Find where the given text appears and provide that cell's center as [x, y] coordinate. 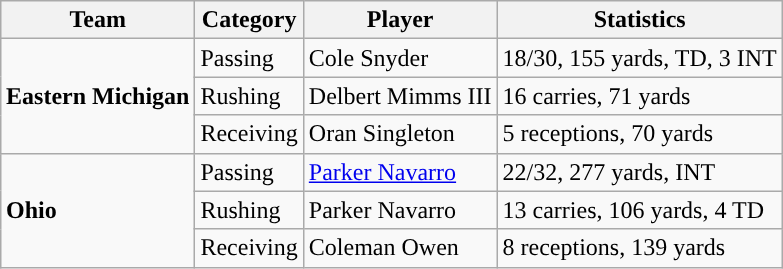
18/30, 155 yards, TD, 3 INT [640, 58]
Ohio [98, 210]
Eastern Michigan [98, 96]
Oran Singleton [400, 134]
Coleman Owen [400, 248]
Cole Snyder [400, 58]
5 receptions, 70 yards [640, 134]
8 receptions, 139 yards [640, 248]
22/32, 277 yards, INT [640, 172]
Statistics [640, 20]
Category [249, 20]
Team [98, 20]
Delbert Mimms III [400, 96]
Player [400, 20]
13 carries, 106 yards, 4 TD [640, 210]
16 carries, 71 yards [640, 96]
